Search for the cell housing the specified text and yield its (X, Y) center coordinate. 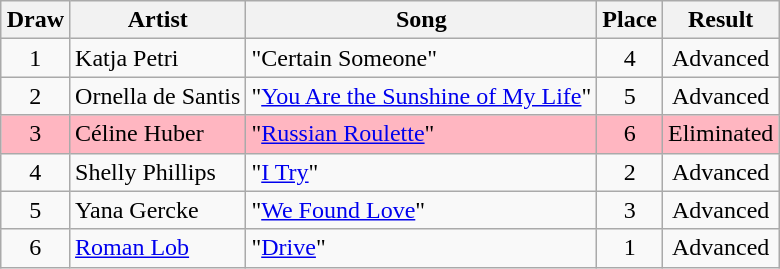
"Drive" (422, 248)
Result (720, 20)
Artist (158, 20)
Yana Gercke (158, 210)
Draw (35, 20)
"We Found Love" (422, 210)
Roman Lob (158, 248)
"Russian Roulette" (422, 134)
Céline Huber (158, 134)
Katja Petri (158, 58)
Song (422, 20)
Shelly Phillips (158, 172)
"I Try" (422, 172)
"You Are the Sunshine of My Life" (422, 96)
Ornella de Santis (158, 96)
Place (630, 20)
Eliminated (720, 134)
"Certain Someone" (422, 58)
